Return the [X, Y] coordinate for the center point of the cell that contains the specified text.  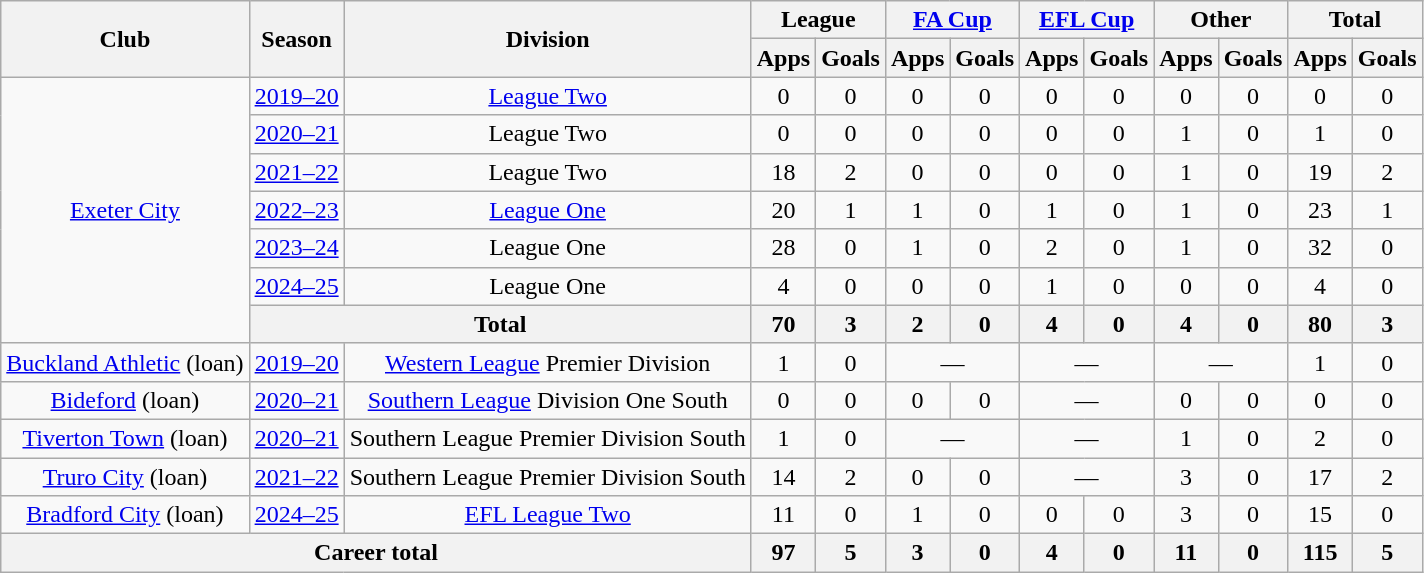
Truro City (loan) [125, 477]
80 [1320, 324]
2023–24 [296, 248]
97 [783, 553]
19 [1320, 172]
17 [1320, 477]
Other [1221, 20]
Southern League Division One South [548, 400]
115 [1320, 553]
Division [548, 39]
28 [783, 248]
14 [783, 477]
20 [783, 210]
EFL League Two [548, 515]
15 [1320, 515]
Tiverton Town (loan) [125, 438]
32 [1320, 248]
FA Cup [952, 20]
Career total [376, 553]
Bradford City (loan) [125, 515]
Club [125, 39]
EFL Cup [1087, 20]
League [818, 20]
2022–23 [296, 210]
Buckland Athletic (loan) [125, 362]
70 [783, 324]
Season [296, 39]
Bideford (loan) [125, 400]
18 [783, 172]
23 [1320, 210]
Exeter City [125, 210]
Western League Premier Division [548, 362]
